Return the [X, Y] coordinate for the center point of the cell that contains the specified text.  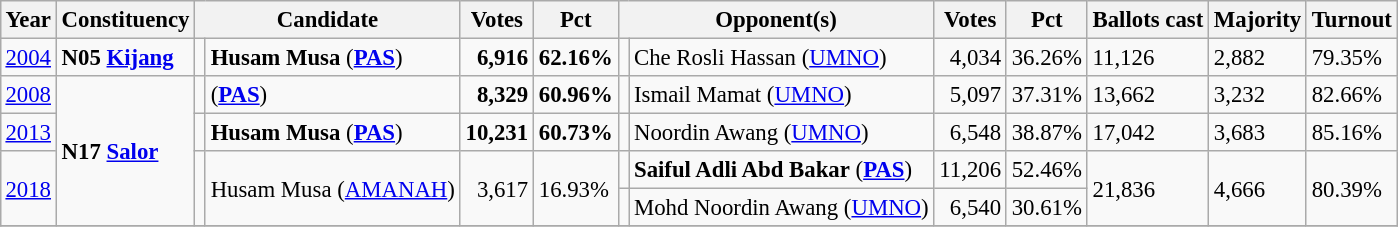
2013 [28, 133]
Husam Musa (AMANAH) [332, 188]
Saiful Adli Abd Bakar (PAS) [782, 170]
60.96% [576, 95]
79.35% [1352, 57]
2,882 [1258, 57]
2008 [28, 95]
21,836 [1148, 188]
80.39% [1352, 188]
Che Rosli Hassan (UMNO) [782, 57]
Opponent(s) [776, 20]
3,683 [1258, 133]
30.61% [1046, 208]
13,662 [1148, 95]
Turnout [1352, 20]
6,540 [970, 208]
2018 [28, 188]
Year [28, 20]
17,042 [1148, 133]
N05 Kijang [125, 57]
(PAS) [332, 95]
3,617 [496, 188]
11,206 [970, 170]
10,231 [496, 133]
3,232 [1258, 95]
Constituency [125, 20]
60.73% [576, 133]
5,097 [970, 95]
Ballots cast [1148, 20]
4,666 [1258, 188]
82.66% [1352, 95]
36.26% [1046, 57]
62.16% [576, 57]
Candidate [328, 20]
6,548 [970, 133]
Majority [1258, 20]
2004 [28, 57]
85.16% [1352, 133]
11,126 [1148, 57]
N17 Salor [125, 151]
8,329 [496, 95]
Noordin Awang (UMNO) [782, 133]
52.46% [1046, 170]
38.87% [1046, 133]
37.31% [1046, 95]
6,916 [496, 57]
Mohd Noordin Awang (UMNO) [782, 208]
16.93% [576, 188]
Ismail Mamat (UMNO) [782, 95]
4,034 [970, 57]
